Find where the given text appears and provide that cell's center as (x, y) coordinate. 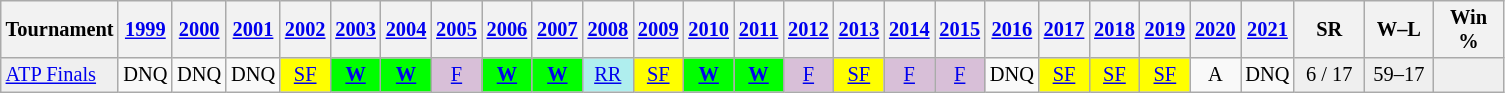
2014 (909, 29)
Win % (1469, 29)
2005 (456, 29)
2009 (658, 29)
2017 (1064, 29)
2002 (305, 29)
2011 (758, 29)
2020 (1215, 29)
2021 (1268, 29)
A (1215, 75)
W–L (1399, 29)
2010 (708, 29)
2012 (808, 29)
SR (1329, 29)
2007 (557, 29)
ATP Finals (60, 75)
2006 (507, 29)
Tournament (60, 29)
2004 (406, 29)
RR (608, 75)
2001 (253, 29)
2015 (959, 29)
2008 (608, 29)
2019 (1165, 29)
1999 (145, 29)
6 / 17 (1329, 75)
2000 (199, 29)
2013 (859, 29)
2016 (1012, 29)
59–17 (1399, 75)
2018 (1114, 29)
2003 (355, 29)
